Provide the [X, Y] coordinate of the cell's center where the given text is located.  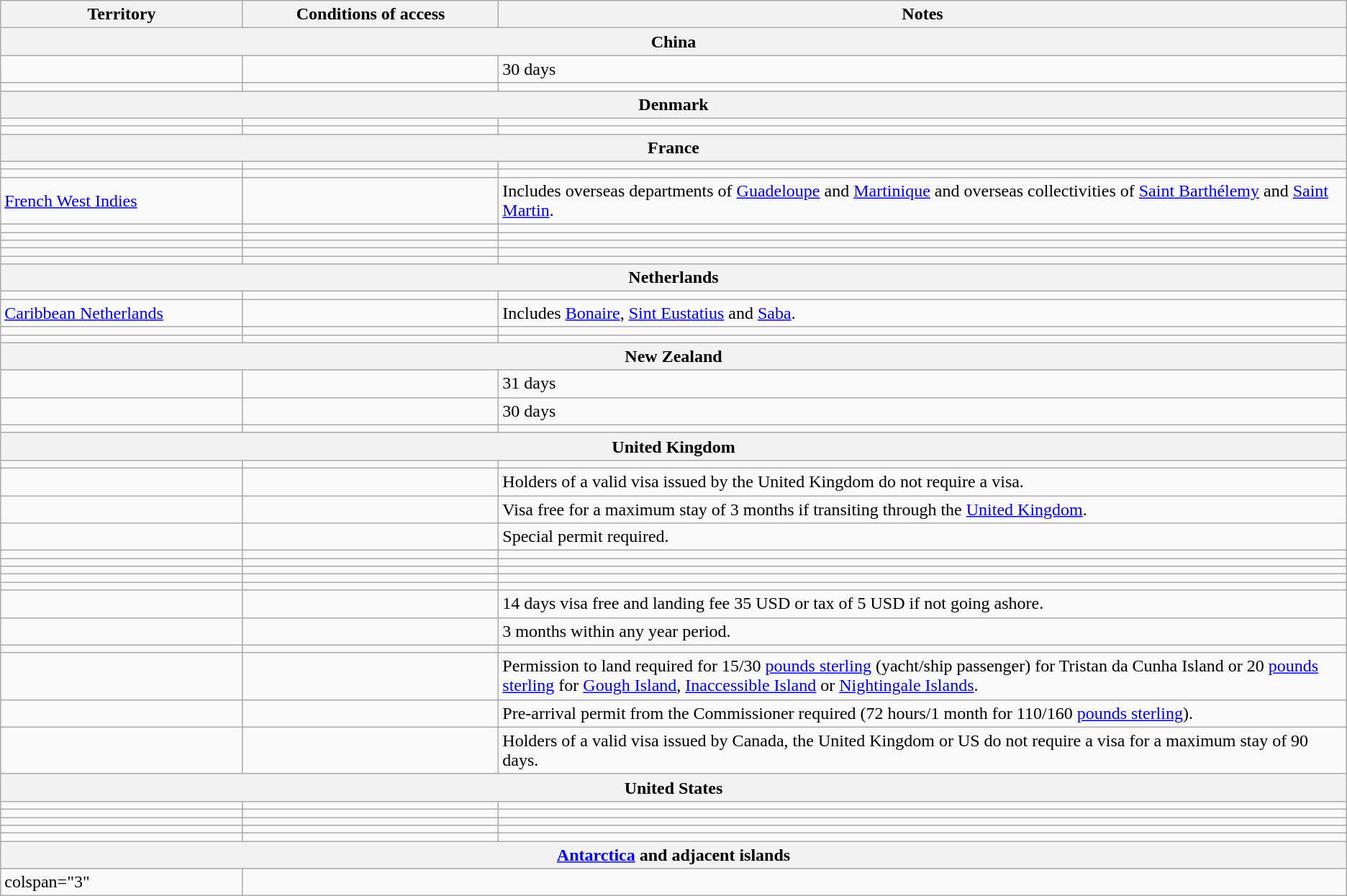
Conditions of access [370, 14]
Holders of a valid visa issued by Canada, the United Kingdom or US do not require a visa for a maximum stay of 90 days. [922, 750]
United States [673, 787]
14 days visa free and landing fee 35 USD or tax of 5 USD if not going ashore. [922, 604]
New Zealand [673, 356]
Antarctica and adjacent islands [673, 855]
Denmark [673, 104]
31 days [922, 384]
French West Indies [122, 200]
3 months within any year period. [922, 631]
Includes overseas departments of Guadeloupe and Martinique and overseas collectivities of Saint Barthélemy and Saint Martin. [922, 200]
Netherlands [673, 278]
Special permit required. [922, 537]
Holders of a valid visa issued by the United Kingdom do not require a visa. [922, 481]
Territory [122, 14]
China [673, 42]
Caribbean Netherlands [122, 313]
Includes Bonaire, Sint Eustatius and Saba. [922, 313]
Pre-arrival permit from the Commissioner required (72 hours/1 month for 110/160 pounds sterling). [922, 713]
Notes [922, 14]
colspan="3" [122, 882]
France [673, 148]
Visa free for a maximum stay of 3 months if transiting through the United Kingdom. [922, 509]
United Kingdom [673, 446]
